Find where the given text appears and provide that cell's center as (X, Y) coordinate. 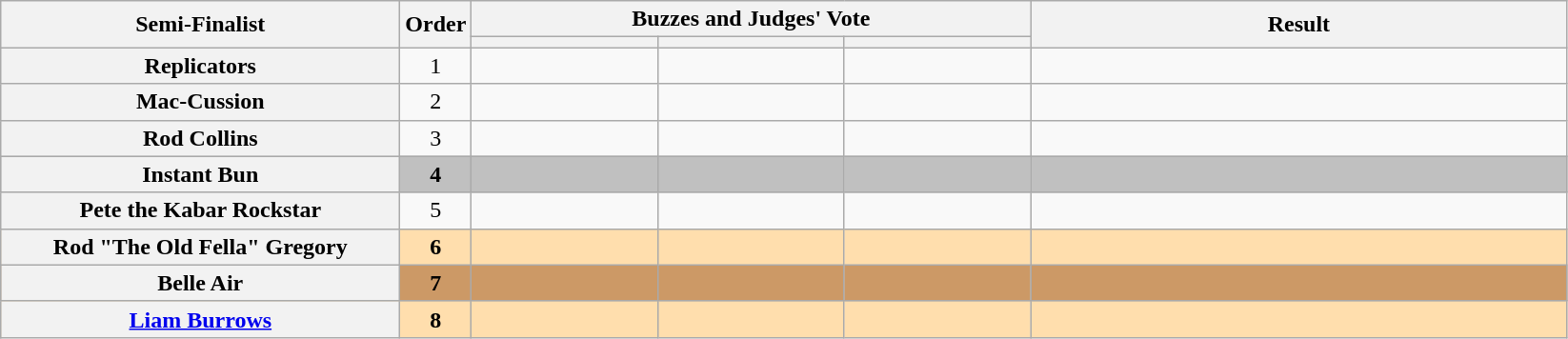
Belle Air (200, 283)
Order (436, 25)
1 (436, 66)
8 (436, 319)
Liam Burrows (200, 319)
Result (1299, 25)
7 (436, 283)
Buzzes and Judges' Vote (751, 19)
5 (436, 210)
Rod Collins (200, 138)
Instant Bun (200, 174)
Mac-Cussion (200, 102)
4 (436, 174)
Semi-Finalist (200, 25)
Pete the Kabar Rockstar (200, 210)
Rod "The Old Fella" Gregory (200, 247)
6 (436, 247)
2 (436, 102)
Replicators (200, 66)
3 (436, 138)
